From the cell containing the given text, extract its center point as (x, y) coordinate. 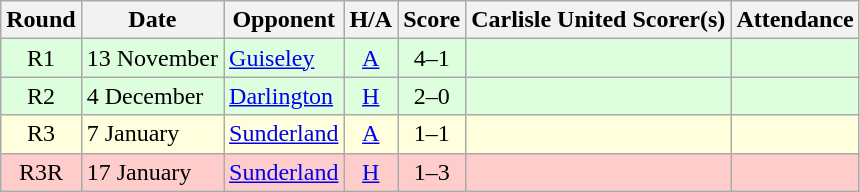
Date (152, 20)
1–1 (432, 134)
4 December (152, 96)
Opponent (284, 20)
7 January (152, 134)
Round (41, 20)
R3R (41, 172)
17 January (152, 172)
Guiseley (284, 58)
R3 (41, 134)
1–3 (432, 172)
Score (432, 20)
2–0 (432, 96)
R1 (41, 58)
Attendance (795, 20)
H/A (371, 20)
13 November (152, 58)
Carlisle United Scorer(s) (598, 20)
Darlington (284, 96)
R2 (41, 96)
4–1 (432, 58)
